Output the (x, y) coordinate of the center of the cell containing the given text.  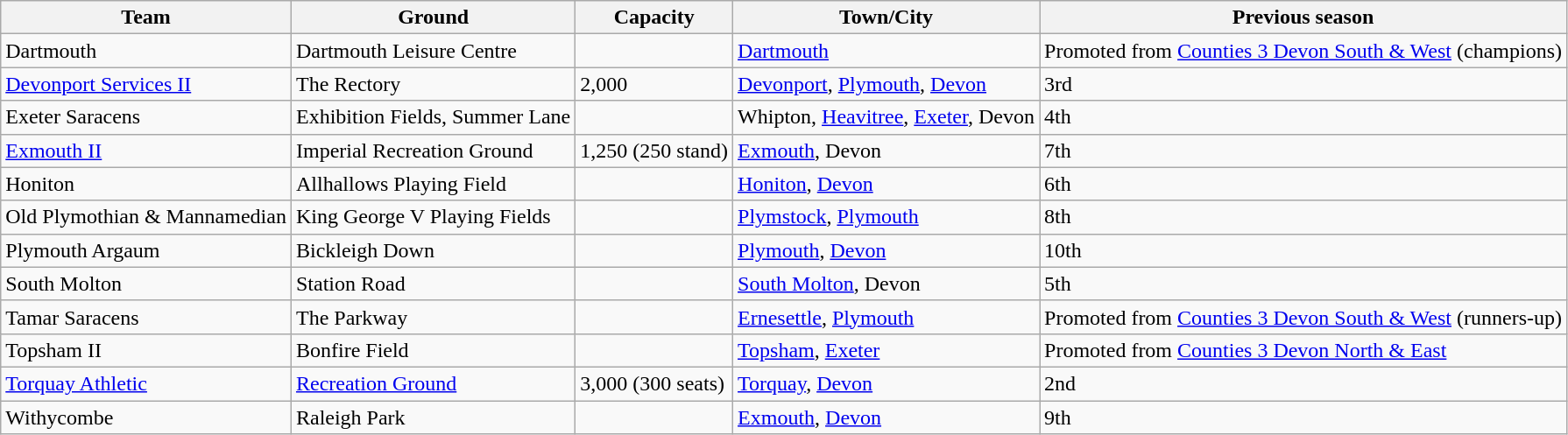
Tamar Saracens (146, 317)
Exeter Saracens (146, 117)
Previous season (1303, 18)
Whipton, Heavitree, Exeter, Devon (886, 117)
South Molton, Devon (886, 284)
Promoted from Counties 3 Devon South & West (runners-up) (1303, 317)
Dartmouth Leisure Centre (433, 51)
10th (1303, 250)
9th (1303, 417)
Station Road (433, 284)
Imperial Recreation Ground (433, 151)
The Rectory (433, 84)
Torquay Athletic (146, 383)
South Molton (146, 284)
Plymouth, Devon (886, 250)
Allhallows Playing Field (433, 184)
Bickleigh Down (433, 250)
4th (1303, 117)
Plymstock, Plymouth (886, 217)
Recreation Ground (433, 383)
Exhibition Fields, Summer Lane (433, 117)
Ernesettle, Plymouth (886, 317)
2nd (1303, 383)
1,250 (250 stand) (654, 151)
Town/City (886, 18)
Team (146, 18)
King George V Playing Fields (433, 217)
6th (1303, 184)
Devonport, Plymouth, Devon (886, 84)
3,000 (300 seats) (654, 383)
Honiton (146, 184)
Topsham, Exeter (886, 350)
Ground (433, 18)
3rd (1303, 84)
Old Plymothian & Mannamedian (146, 217)
Torquay, Devon (886, 383)
Exmouth II (146, 151)
5th (1303, 284)
Capacity (654, 18)
Bonfire Field (433, 350)
Raleigh Park (433, 417)
Honiton, Devon (886, 184)
Topsham II (146, 350)
Promoted from Counties 3 Devon North & East (1303, 350)
8th (1303, 217)
7th (1303, 151)
2,000 (654, 84)
Devonport Services II (146, 84)
Plymouth Argaum (146, 250)
The Parkway (433, 317)
Promoted from Counties 3 Devon South & West (champions) (1303, 51)
Withycombe (146, 417)
